Find where the given text appears and provide that cell's center as [X, Y] coordinate. 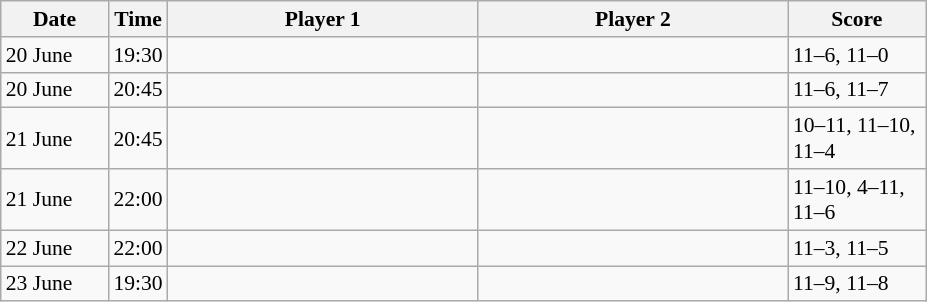
Time [138, 19]
Player 2 [633, 19]
11–9, 11–8 [857, 284]
23 June [55, 284]
11–10, 4–11, 11–6 [857, 200]
Player 1 [323, 19]
11–6, 11–7 [857, 90]
10–11, 11–10, 11–4 [857, 138]
Score [857, 19]
22 June [55, 248]
Date [55, 19]
11–6, 11–0 [857, 55]
11–3, 11–5 [857, 248]
